Find where the given text appears and provide that cell's center as [X, Y] coordinate. 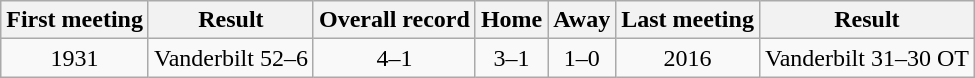
Vanderbilt 52–6 [230, 58]
1–0 [582, 58]
Home [511, 20]
Overall record [394, 20]
Away [582, 20]
1931 [75, 58]
Last meeting [688, 20]
Vanderbilt 31–30 OT [866, 58]
First meeting [75, 20]
2016 [688, 58]
4–1 [394, 58]
3–1 [511, 58]
